From the cell containing the given text, extract its center point as [X, Y] coordinate. 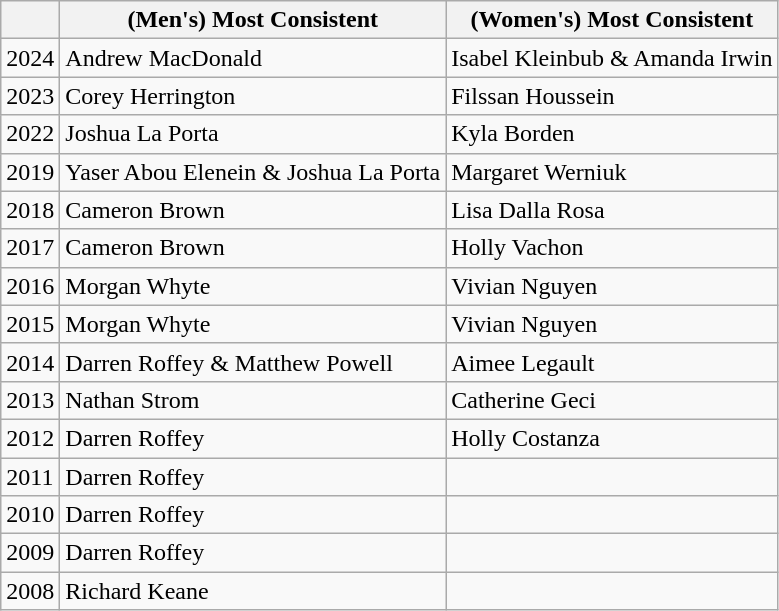
2024 [30, 58]
2017 [30, 248]
(Women's) Most Consistent [612, 20]
Aimee Legault [612, 362]
Corey Herrington [253, 96]
Richard Keane [253, 591]
2012 [30, 438]
Margaret Werniuk [612, 172]
Holly Vachon [612, 248]
2022 [30, 134]
2011 [30, 477]
2023 [30, 96]
2016 [30, 286]
2018 [30, 210]
Andrew MacDonald [253, 58]
2015 [30, 324]
Nathan Strom [253, 400]
2019 [30, 172]
(Men's) Most Consistent [253, 20]
Joshua La Porta [253, 134]
2010 [30, 515]
2008 [30, 591]
Holly Costanza [612, 438]
Kyla Borden [612, 134]
Lisa Dalla Rosa [612, 210]
2009 [30, 553]
Darren Roffey & Matthew Powell [253, 362]
Filssan Houssein [612, 96]
Yaser Abou Elenein & Joshua La Porta [253, 172]
2013 [30, 400]
Catherine Geci [612, 400]
Isabel Kleinbub & Amanda Irwin [612, 58]
2014 [30, 362]
